Determine the [x, y] coordinate at the center of the cell enclosing the given text.  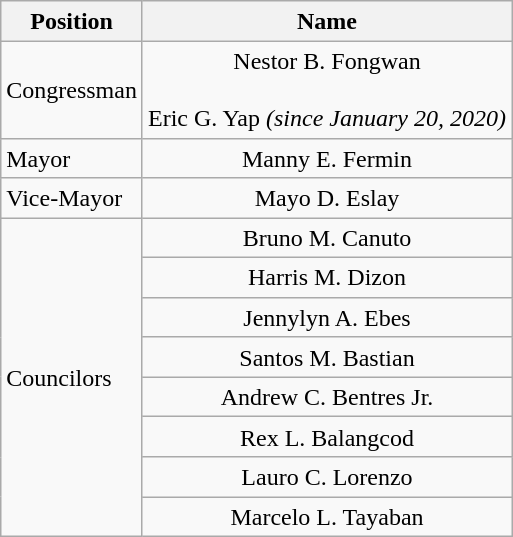
Mayor [72, 158]
Position [72, 21]
Councilors [72, 378]
Marcelo L. Tayaban [326, 517]
Nestor B. FongwanEric G. Yap (since January 20, 2020) [326, 90]
Vice-Mayor [72, 198]
Manny E. Fermin [326, 158]
Jennylyn A. Ebes [326, 317]
Santos M. Bastian [326, 357]
Harris M. Dizon [326, 278]
Andrew C. Bentres Jr. [326, 397]
Bruno M. Canuto [326, 238]
Name [326, 21]
Congressman [72, 90]
Mayo D. Eslay [326, 198]
Lauro C. Lorenzo [326, 477]
Rex L. Balangcod [326, 437]
